Find where the given text appears and provide that cell's center as [X, Y] coordinate. 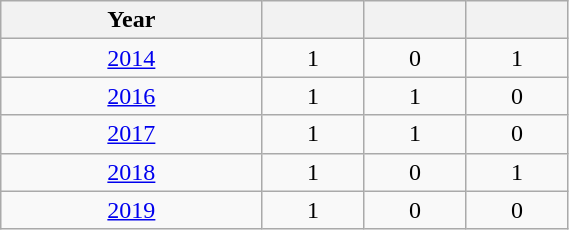
2019 [132, 210]
2017 [132, 134]
2018 [132, 172]
Year [132, 20]
2014 [132, 58]
2016 [132, 96]
